Identify which cell holds the provided text, then report its [X, Y] central coordinate. 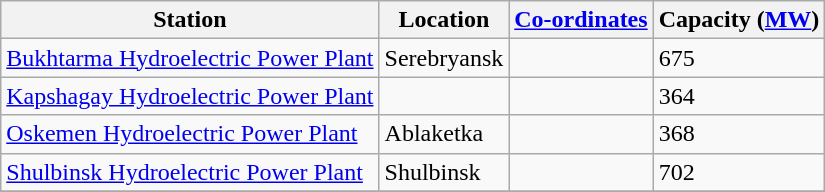
Ablaketka [444, 134]
368 [739, 134]
675 [739, 58]
364 [739, 96]
Station [190, 20]
Location [444, 20]
Oskemen Hydroelectric Power Plant [190, 134]
702 [739, 172]
Co-ordinates [581, 20]
Shulbinsk [444, 172]
Bukhtarma Hydroelectric Power Plant [190, 58]
Serebryansk [444, 58]
Kapshagay Hydroelectric Power Plant [190, 96]
Shulbinsk Hydroelectric Power Plant [190, 172]
Capacity (MW) [739, 20]
